Provide the [x, y] coordinate of the cell's center where the given text is located.  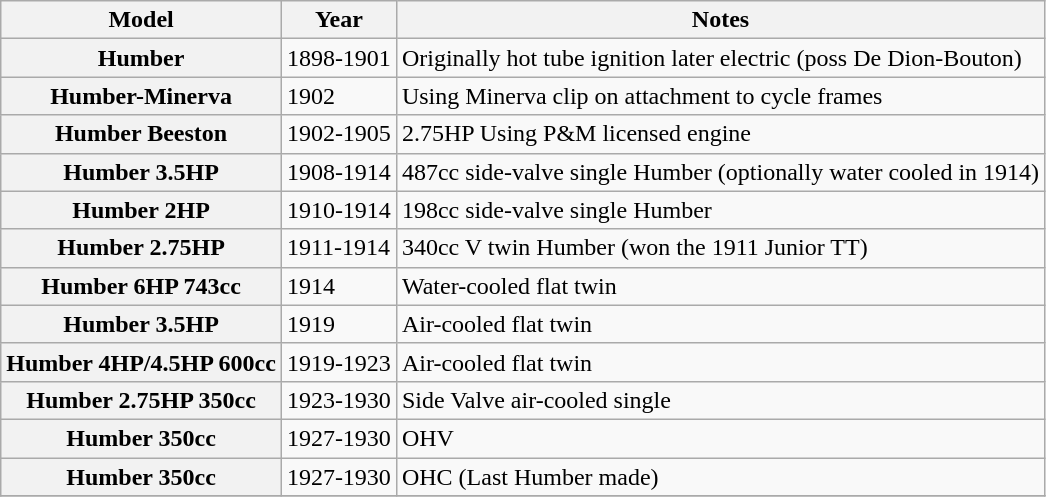
1923-1930 [338, 400]
Originally hot tube ignition later electric (poss De Dion-Bouton) [720, 58]
340cc V twin Humber (won the 1911 Junior TT) [720, 248]
Humber 4HP/4.5HP 600cc [142, 362]
Humber-Minerva [142, 96]
Humber [142, 58]
Humber 6HP 743cc [142, 286]
Humber 2.75HP [142, 248]
Notes [720, 20]
Using Minerva clip on attachment to cycle frames [720, 96]
Side Valve air-cooled single [720, 400]
1919 [338, 324]
OHV [720, 438]
Humber Beeston [142, 134]
Model [142, 20]
Humber 2HP [142, 210]
2.75HP Using P&M licensed engine [720, 134]
Humber 2.75HP 350cc [142, 400]
Year [338, 20]
1902 [338, 96]
OHC (Last Humber made) [720, 477]
1911-1914 [338, 248]
487cc side-valve single Humber (optionally water cooled in 1914) [720, 172]
198cc side-valve single Humber [720, 210]
1902-1905 [338, 134]
1914 [338, 286]
1908-1914 [338, 172]
Water-cooled flat twin [720, 286]
1919-1923 [338, 362]
1898-1901 [338, 58]
1910-1914 [338, 210]
